Locate the cell with the specified text and output its [X, Y] center coordinate. 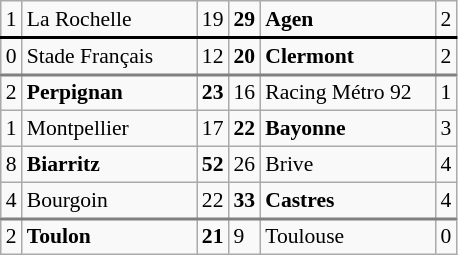
26 [245, 165]
Toulon [110, 237]
52 [213, 165]
Toulouse [348, 237]
Clermont [348, 56]
12 [213, 56]
Perpignan [110, 93]
Bayonne [348, 129]
Montpellier [110, 129]
9 [245, 237]
16 [245, 93]
17 [213, 129]
23 [213, 93]
La Rochelle [110, 19]
21 [213, 237]
Brive [348, 165]
29 [245, 19]
20 [245, 56]
8 [12, 165]
19 [213, 19]
Castres [348, 200]
33 [245, 200]
Biarritz [110, 165]
Racing Métro 92 [348, 93]
3 [446, 129]
Agen [348, 19]
Stade Français [110, 56]
Bourgoin [110, 200]
